Search for the cell housing the specified text and yield its [x, y] center coordinate. 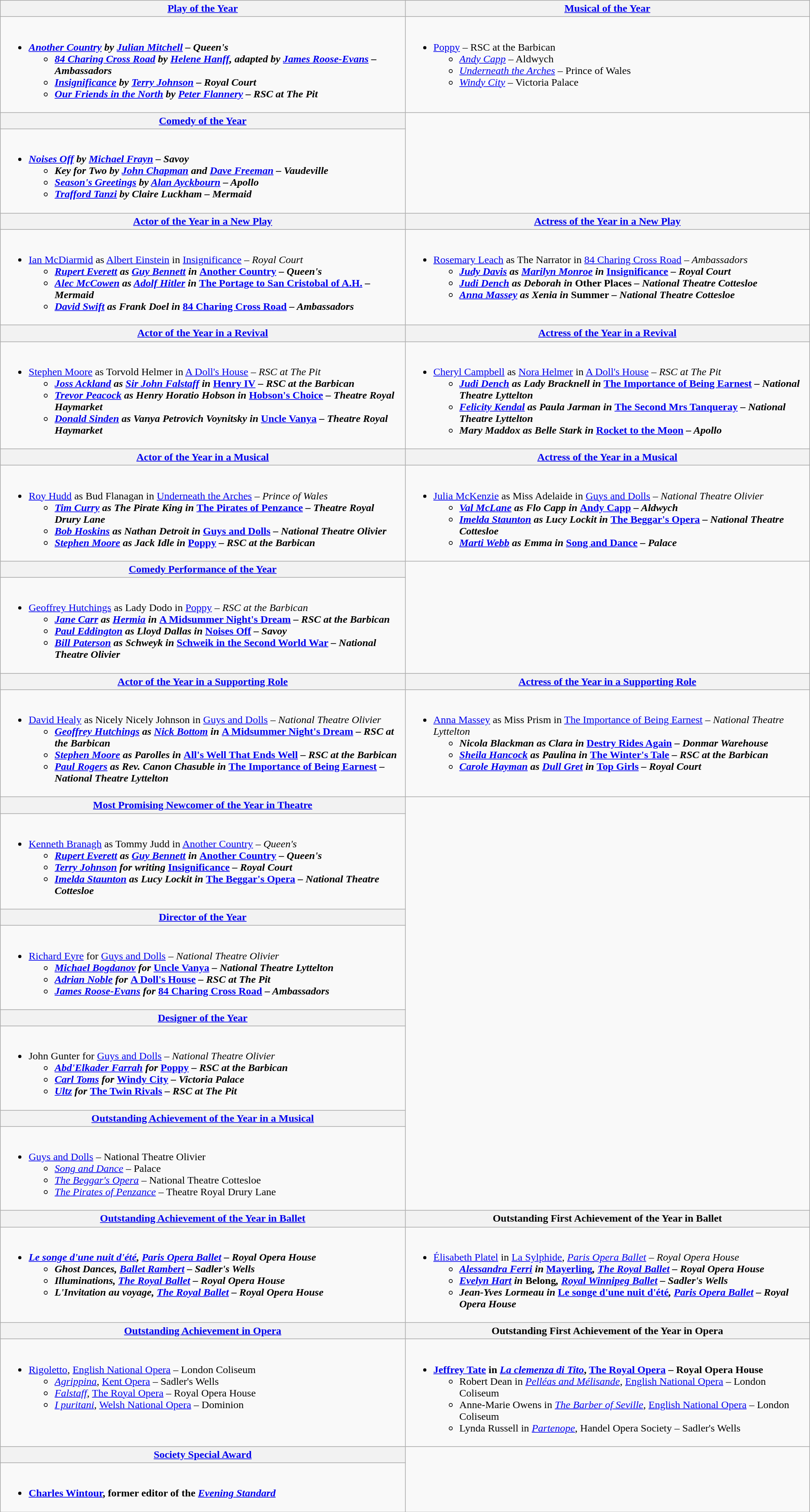
Charles Wintour, former editor of the Evening Standard [202, 1487]
Outstanding Achievement of the Year in a Musical [202, 1118]
Outstanding Achievement of the Year in Ballet [202, 1219]
Poppy – RSC at the BarbicanAndy Capp – AldwychUnderneath the Arches – Prince of WalesWindy City – Victoria Palace [607, 65]
Actor of the Year in a Revival [202, 333]
Most Promising Newcomer of the Year in Theatre [202, 805]
Comedy of the Year [202, 121]
Society Special Award [202, 1454]
Actor of the Year in a Musical [202, 457]
Director of the Year [202, 917]
Designer of the Year [202, 1018]
Outstanding First Achievement of the Year in Ballet [607, 1219]
Actress of the Year in a Musical [607, 457]
Play of the Year [202, 9]
Actress of the Year in a Supporting Role [607, 682]
Outstanding Achievement in Opera [202, 1331]
Musical of the Year [607, 9]
Outstanding First Achievement of the Year in Opera [607, 1331]
Actress of the Year in a New Play [607, 221]
Comedy Performance of the Year [202, 569]
Actor of the Year in a Supporting Role [202, 682]
Actress of the Year in a Revival [607, 333]
Actor of the Year in a New Play [202, 221]
